Detect which cell encompasses the target text, then output its [x, y] center coordinate. 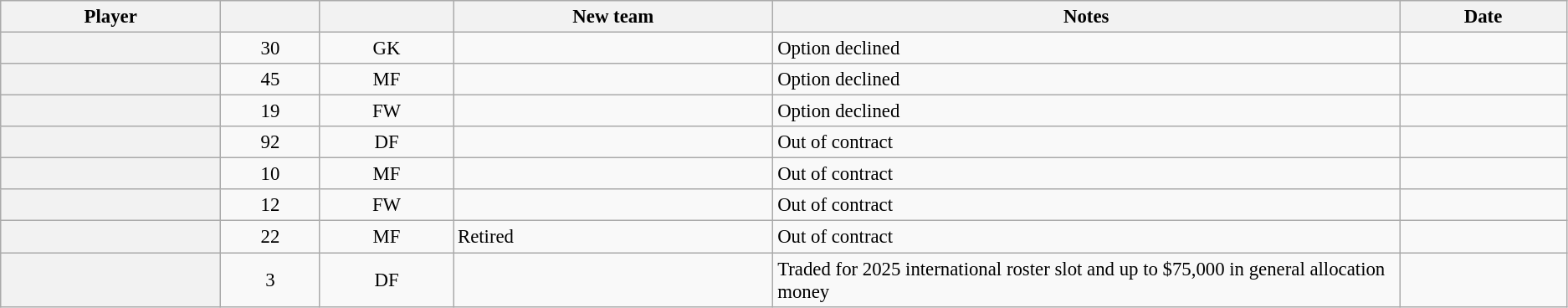
Retired [613, 237]
Traded for 2025 international roster slot and up to $75,000 in general allocation money [1086, 280]
Notes [1086, 17]
19 [271, 111]
Date [1483, 17]
GK [387, 49]
3 [271, 280]
30 [271, 49]
Player [110, 17]
22 [271, 237]
10 [271, 174]
92 [271, 142]
12 [271, 205]
45 [271, 80]
New team [613, 17]
